Detect which cell encompasses the target text, then output its [x, y] center coordinate. 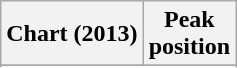
Chart (2013) [72, 34]
Peakposition [189, 34]
